Return [X, Y] of the center of cell containing provided text 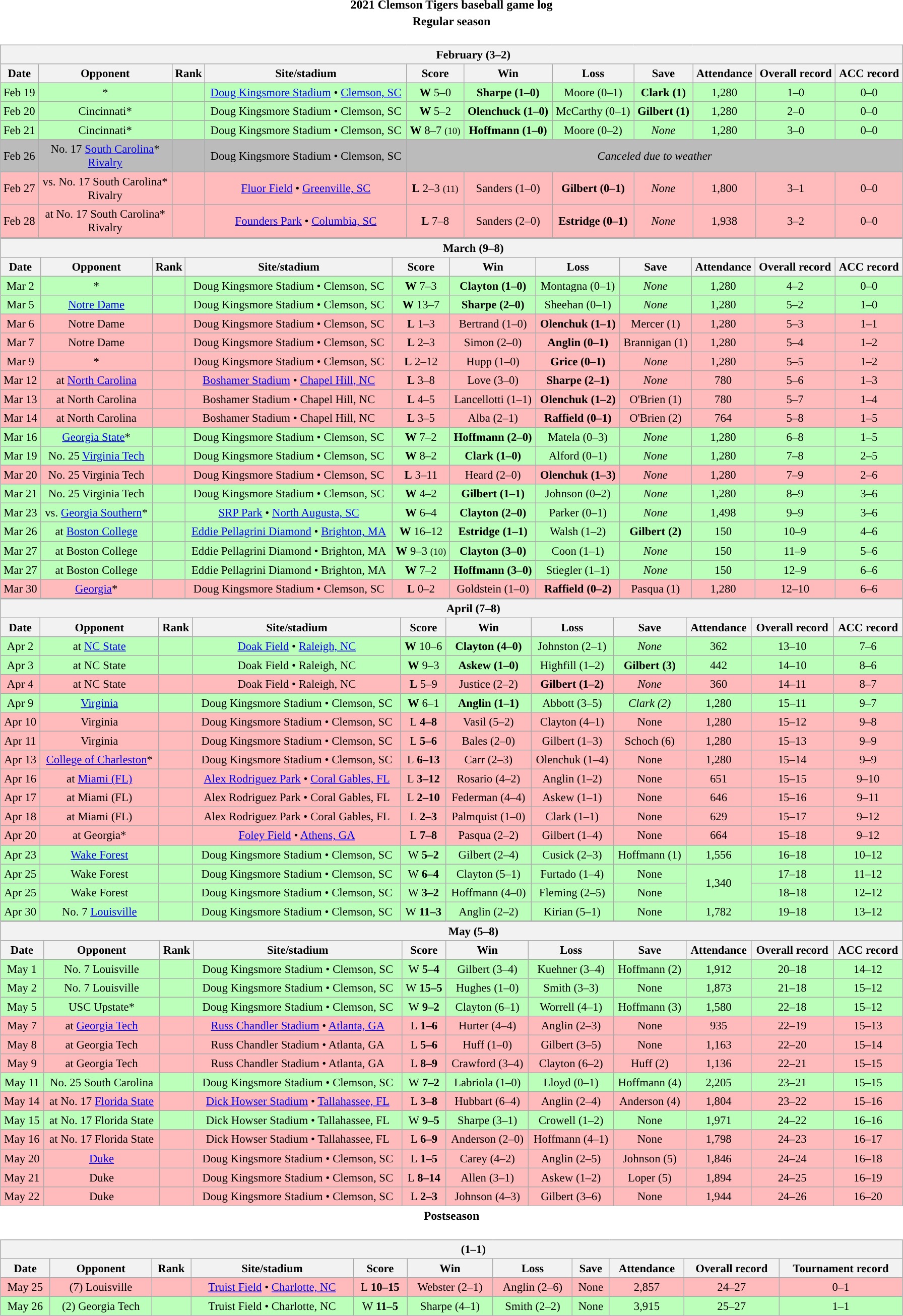
May 25 [25, 1287]
Rosario (4–2) [488, 779]
3–1 [796, 188]
1,798 [719, 1139]
SRP Park • North Augusta, SC [289, 513]
Clayton (4–0) [488, 646]
Feb 19 [19, 92]
Anglin (1–1) [488, 703]
12–10 [795, 588]
W 6–1 [423, 703]
2,857 [647, 1287]
L 8–14 [424, 1177]
Hoffmann (4–1) [571, 1139]
Askew (1–1) [572, 798]
L 3–5 [421, 418]
Feb 26 [19, 156]
5–4 [795, 342]
Mar 2 [21, 286]
Johnston (2–1) [572, 646]
1,804 [719, 1101]
May 16 [22, 1139]
L 2–12 [421, 361]
5–8 [795, 418]
Gilbert (0–1) [593, 188]
Sharpe (4–1) [450, 1306]
W 10–6 [423, 646]
17–18 [792, 874]
Palmquist (1–0) [488, 817]
Abbott (3–5) [572, 703]
May 26 [25, 1306]
1,944 [719, 1196]
Bertrand (1–0) [493, 323]
1,846 [719, 1158]
8–7 [868, 684]
No. 25 South Carolina [102, 1083]
24–27 [732, 1287]
Johnson (0–2) [578, 494]
Olenchuk (1–1) [578, 323]
O'Brien (2) [656, 418]
3–2 [796, 221]
4–6 [869, 532]
646 [719, 798]
Raffield (0–2) [578, 588]
Matela (0–3) [578, 437]
Sharpe (1–0) [508, 92]
Apr 13 [20, 760]
Mar 5 [21, 304]
Mercer (1) [656, 323]
9–11 [868, 798]
1,136 [719, 1064]
L 1–3 [421, 323]
W 5–4 [424, 969]
Apr 9 [20, 703]
Hoffmann (2) [650, 969]
May 14 [22, 1101]
Carey (4–2) [487, 1158]
Mar 21 [21, 494]
1,498 [723, 513]
(1–1) [451, 1249]
W 7–3 [421, 286]
1,163 [719, 1044]
Lancellotti (1–1) [493, 399]
Feb 20 [19, 111]
Gilbert (3) [650, 665]
May 8 [22, 1044]
22–18 [792, 1007]
442 [719, 665]
12–12 [868, 892]
May (5–8) [451, 931]
14–11 [792, 684]
May 21 [22, 1177]
Pasqua (2–2) [488, 835]
664 [719, 835]
Apr 4 [20, 684]
Mar 20 [21, 475]
Clayton (4–1) [572, 722]
22–21 [792, 1064]
Walsh (1–2) [578, 532]
Parker (0–1) [578, 513]
20–18 [792, 969]
Fluor Field • Greenville, SC [306, 188]
22–20 [792, 1044]
Lloyd (0–1) [571, 1083]
Mar 30 [21, 588]
4–2 [795, 286]
Heard (2–0) [493, 475]
1,894 [719, 1177]
Hurter (4–4) [487, 1026]
23–22 [792, 1101]
24–24 [792, 1158]
19–18 [792, 911]
W 13–7 [421, 304]
Grice (0–1) [578, 361]
Kuehner (3–4) [571, 969]
1,782 [719, 911]
L 3–11 [421, 475]
16–20 [868, 1196]
Georgia* [96, 588]
Apr 2 [20, 646]
O'Brien (1) [656, 399]
Olenchuck (1–0) [508, 111]
Crowell (1–2) [571, 1121]
9–8 [868, 722]
Gilbert (2–4) [488, 854]
Mar 12 [21, 380]
May 9 [22, 1064]
8–9 [795, 494]
Gilbert (3–5) [571, 1044]
Highfill (1–2) [572, 665]
Georgia State* [96, 437]
Gilbert (3–4) [487, 969]
(7) Louisville [101, 1287]
March (9–8) [451, 247]
Clark (1) [663, 92]
Montagna (0–1) [578, 286]
Olenchuk (1–3) [578, 475]
Mar 13 [21, 399]
24–26 [792, 1196]
5–2 [795, 304]
Simon (2–0) [493, 342]
Huff (1–0) [487, 1044]
February (3–2) [451, 54]
Apr 20 [20, 835]
5–5 [795, 361]
Tournament record [841, 1268]
Hoffmann (1–0) [508, 130]
Moore (0–1) [593, 92]
Foley Field • Athens, GA [297, 835]
Clayton (2–0) [493, 513]
Apr 23 [20, 854]
May 15 [22, 1121]
Hughes (1–0) [487, 988]
Olenchuk (1–4) [572, 760]
Anglin (1–2) [572, 779]
Cusick (2–3) [572, 854]
May 5 [22, 1007]
College of Charleston* [100, 760]
Estridge (1–1) [493, 532]
W 9–5 [424, 1121]
Anderson (2–0) [487, 1139]
Federman (4–4) [488, 798]
L 1–6 [424, 1026]
651 [719, 779]
Gilbert (1–2) [572, 684]
Feb 27 [19, 188]
L 6–9 [424, 1139]
Hubbart (6–4) [487, 1101]
L 4–8 [423, 722]
2,205 [719, 1083]
1,873 [719, 988]
Loper (5) [650, 1177]
8–6 [868, 665]
9–10 [868, 779]
11–9 [795, 551]
1,556 [719, 854]
L 5–9 [423, 684]
Apr 3 [20, 665]
Sharpe (2–1) [578, 380]
W 9–3 [423, 665]
Feb 28 [19, 221]
W 5–0 [435, 92]
Carr (2–3) [488, 760]
Kirian (5–1) [572, 911]
Apr 18 [20, 817]
5–7 [795, 399]
Brannigan (1) [656, 342]
3,915 [647, 1306]
Webster (2–1) [450, 1287]
Mar 26 [21, 532]
11–12 [868, 874]
10–9 [795, 532]
L 10–15 [380, 1287]
Worrell (4–1) [571, 1007]
Sharpe (2–0) [493, 304]
May 20 [22, 1158]
Allen (3–1) [487, 1177]
7–6 [868, 646]
W 11–3 [423, 911]
Coon (1–1) [578, 551]
22–19 [792, 1026]
Johnson (4–3) [487, 1196]
2–0 [796, 111]
Stiegler (1–1) [578, 570]
Apr 16 [20, 779]
W 3–2 [423, 892]
Alford (0–1) [578, 456]
10–12 [868, 854]
24–25 [792, 1177]
935 [719, 1026]
Pasqua (1) [656, 588]
Gilbert (1) [663, 111]
Clark (1–1) [572, 817]
Mar 9 [21, 361]
Love (3–0) [493, 380]
L 2–3 (11) [435, 188]
15–17 [792, 817]
Clark (1–0) [493, 456]
No. 17 South Carolina*Rivalry [105, 156]
Gilbert (1–4) [572, 835]
Mar 14 [21, 418]
Feb 21 [19, 130]
Sheehan (0–1) [578, 304]
Askew (1–0) [488, 665]
Clayton (6–1) [487, 1007]
Apr 10 [20, 722]
Smith (3–3) [571, 988]
Mar 16 [21, 437]
1–3 [869, 380]
2–5 [869, 456]
Schoch (6) [650, 741]
Mar 23 [21, 513]
24–23 [792, 1139]
21–18 [792, 988]
0–1 [841, 1287]
Goldstein (1–0) [493, 588]
Sharpe (3–1) [487, 1121]
Vasil (5–2) [488, 722]
24–22 [792, 1121]
1,912 [719, 969]
L 1–5 [424, 1158]
W 9–2 [424, 1007]
15–18 [792, 835]
Olenchuk (1–2) [578, 399]
9–7 [868, 703]
W 8–7 (10) [435, 130]
W 15–5 [424, 988]
Labriola (1–0) [487, 1083]
Mar 6 [21, 323]
McCarthy (0–1) [593, 111]
May 7 [22, 1026]
Anglin (2–2) [488, 911]
16–17 [868, 1139]
Gilbert (1–3) [572, 741]
L 0–2 [421, 588]
14–12 [868, 969]
Mar 19 [21, 456]
Hoffmann (3) [650, 1007]
18–18 [792, 892]
vs. Georgia Southern* [96, 513]
16–16 [868, 1121]
W 16–12 [421, 532]
Sanders (1–0) [508, 188]
W 11–5 [380, 1306]
2–6 [869, 475]
Anglin (2–3) [571, 1026]
Askew (1–2) [571, 1177]
Furtado (1–4) [572, 874]
W 9–3 (10) [421, 551]
Founders Park • Columbia, SC [306, 221]
at Georgia* [100, 835]
12–9 [795, 570]
USC Upstate* [102, 1007]
1,800 [725, 188]
1,340 [719, 883]
Mar 7 [21, 342]
Hupp (1–0) [493, 361]
Clayton (5–1) [488, 874]
W 4–2 [421, 494]
Justice (2–2) [488, 684]
L 3–12 [423, 779]
April (7–8) [451, 608]
May 1 [22, 969]
Canceled due to weather [655, 156]
Clayton (1–0) [493, 286]
Raffield (0–1) [578, 418]
Hoffmann (1) [650, 854]
Hoffmann (3–0) [493, 570]
Hoffmann (4–0) [488, 892]
vs. No. 17 South Carolina*Rivalry [105, 188]
14–10 [792, 665]
L 8–9 [424, 1064]
6–8 [795, 437]
Alba (2–1) [493, 418]
13–12 [868, 911]
360 [719, 684]
(2) Georgia Tech [101, 1306]
7–8 [795, 456]
1–4 [869, 399]
May 22 [22, 1196]
1,938 [725, 221]
May 2 [22, 988]
Huff (2) [650, 1064]
1,580 [719, 1007]
7–9 [795, 475]
3–0 [796, 130]
W 8–2 [421, 456]
1,971 [719, 1121]
629 [719, 817]
Anglin (2–6) [532, 1287]
Anglin (2–5) [571, 1158]
25–27 [732, 1306]
13–10 [792, 646]
Apr 11 [20, 741]
Clayton (6–2) [571, 1064]
Gilbert (1–1) [493, 494]
Anglin (0–1) [578, 342]
16–19 [868, 1177]
Johnson (5) [650, 1158]
Clark (2) [650, 703]
L 2–10 [423, 798]
Sanders (2–0) [508, 221]
May 11 [22, 1083]
Gilbert (3–6) [571, 1196]
Estridge (0–1) [593, 221]
362 [719, 646]
Gilbert (2) [656, 532]
Apr 30 [20, 911]
Fleming (2–5) [572, 892]
L 6–13 [423, 760]
15–11 [792, 703]
5–3 [795, 323]
Hoffmann (4) [650, 1083]
Apr 17 [20, 798]
at No. 17 South Carolina*Rivalry [105, 221]
Clayton (3–0) [493, 551]
Smith (2–2) [532, 1306]
Bales (2–0) [488, 741]
Moore (0–2) [593, 130]
L 4–5 [421, 399]
Anglin (2–4) [571, 1101]
Anderson (4) [650, 1101]
Hoffmann (2–0) [493, 437]
23–21 [792, 1083]
764 [723, 418]
Crawford (3–4) [487, 1064]
